Scan for the cell matching the given text and deliver its (x, y) coordinate at center. 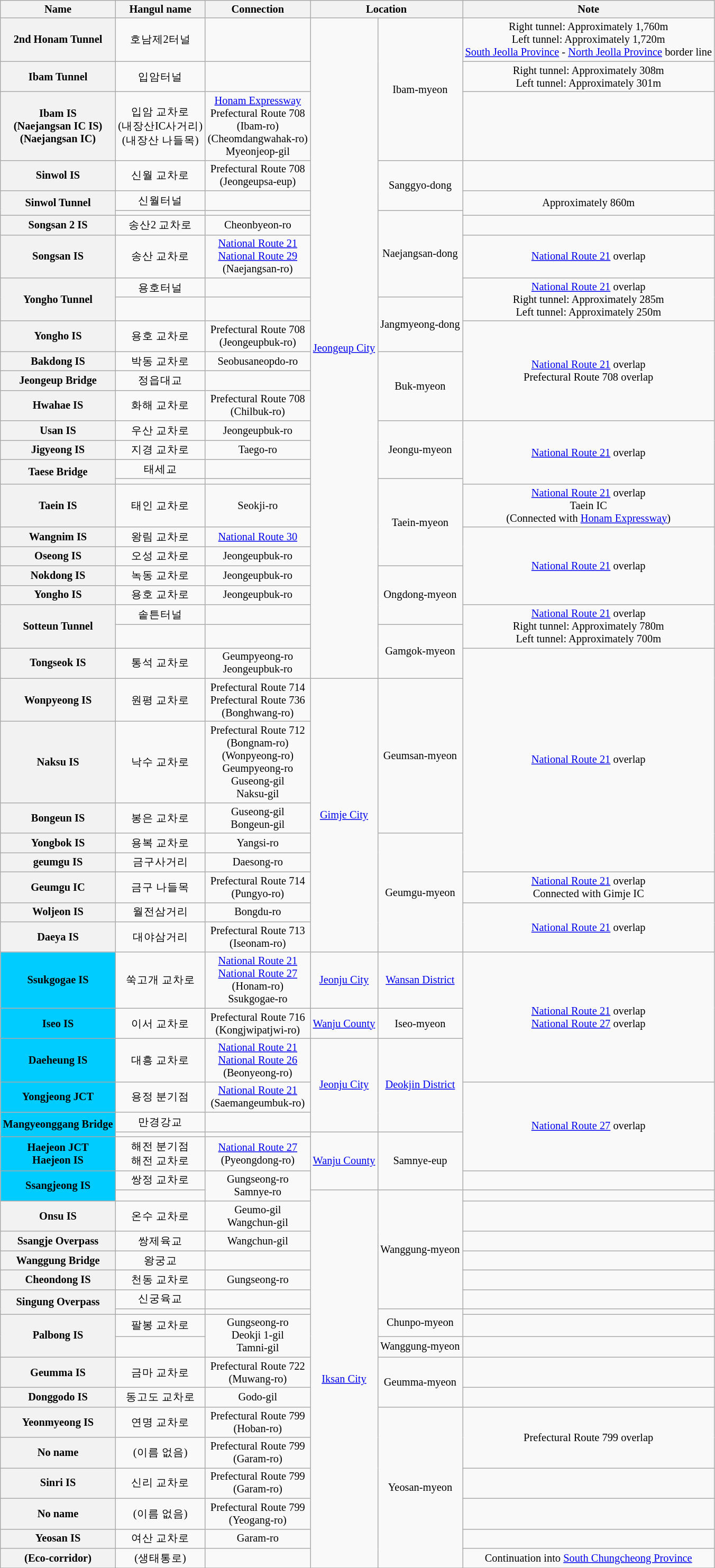
Geumpyeong-roJeongeupbuk-ro (258, 663)
Cheonbyeon-ro (258, 225)
Approximately 860m (589, 203)
Woljeon IS (58, 912)
Taein-myeon (420, 522)
Gungseong-roSamnye-ro (258, 1186)
Continuation into South Chungcheong Province (589, 1557)
Chunpo-myeon (420, 1323)
Prefectural Route 714Prefectural Route 736(Bonghwang-ro) (258, 700)
Garam-ro (258, 1538)
Jeongeup City (344, 348)
Geumgu IC (58, 887)
이서 교차로 (160, 1023)
Ibam-myeon (420, 89)
National Route 21 National Route 27(Honam-ro)Ssukgogae-ro (258, 980)
Wonpyeong IS (58, 700)
Prefectural Route 712(Bongnam-ro)(Wonpyeong-ro)Geumpyeong-roGuseong-gilNaksu-gil (258, 762)
Daeheung IS (58, 1060)
Iseo IS (58, 1023)
Connection (258, 9)
Sinwol Tunnel (58, 203)
Taego-ro (258, 449)
Ibam IS(Naejangsan IC IS)(Naejangsan IC) (58, 126)
천동 교차로 (160, 1279)
입암터널 (160, 77)
Geumsan-myeon (420, 756)
Jigyeong IS (58, 449)
왕궁교 (160, 1260)
Jangmyeong-dong (420, 325)
Hangul name (160, 9)
송산 교차로 (160, 256)
Geumma-myeon (420, 1382)
Prefectural Route 708(Jeongeupbuk-ro) (258, 336)
Bongdu-ro (258, 912)
Yeosan IS (58, 1538)
National Route 27(Pyeongdong-ro) (258, 1154)
Hwahae IS (58, 405)
National Route 21 overlapRight tunnel: Approximately 780mLeft tunnel: Approximately 700m (589, 626)
Ibam Tunnel (58, 77)
온수 교차로 (160, 1216)
Honam ExpresswayPrefectural Route 708(Ibam-ro)(Cheomdangwahak-ro)Myeonjeop-gil (258, 126)
신리 교차로 (160, 1483)
Taese Bridge (58, 472)
원평 교차로 (160, 700)
호남제2터널 (160, 40)
Wansan District (420, 980)
Sanggyo-dong (420, 185)
Ongdong-myeon (420, 595)
Bongeun IS (58, 818)
솥튼터널 (160, 614)
Seokji-ro (258, 505)
Haejeon JCTHaejeon IS (58, 1154)
geumgu IS (58, 862)
Nokdong IS (58, 575)
Yongho Tunnel (58, 299)
National Route 21 National Route 26(Beonyeong-ro) (258, 1060)
Singung Overpass (58, 1302)
우산 교차로 (160, 430)
만경강교 (160, 1122)
입암 교차로(내장산IC사거리)(내장산 나들목) (160, 126)
박동 교차로 (160, 362)
봉은 교차로 (160, 818)
National Route 21 National Route 29(Naejangsan-ro) (258, 256)
Right tunnel: Approximately 1,760mLeft tunnel: Approximately 1,720mSouth Jeolla Province - North Jeolla Province border line (589, 40)
National Route 21(Saemangeumbuk-ro) (258, 1097)
오성 교차로 (160, 556)
Sotteun Tunnel (58, 626)
(Eco-corridor) (58, 1557)
해전 분기점해전 교차로 (160, 1154)
Location (387, 9)
송산2 교차로 (160, 225)
Name (58, 9)
쌍제육교 (160, 1241)
팔봉 교차로 (160, 1325)
월전삼거리 (160, 912)
화해 교차로 (160, 405)
Iseo-myeon (420, 1023)
Usan IS (58, 430)
Seobusaneopdo-ro (258, 362)
National Route 21 overlapConnected with Gimje IC (589, 887)
Prefectural Route 708(Jeongeupsa-eup) (258, 176)
Right tunnel: Approximately 308mLeft tunnel: Approximately 301m (589, 77)
Wanggung Bridge (58, 1260)
National Route 21 overlapNational Route 27 overlap (589, 1017)
Sinwol IS (58, 176)
National Route 21 overlapTaein IC(Connected with Honam Expressway) (589, 505)
Geumo-gilWangchun-gil (258, 1216)
Jeongu-myeon (420, 450)
Prefectural Route 713(Iseonam-ro) (258, 937)
National Route 21 overlapPrefectural Route 708 overlap (589, 371)
Geumma IS (58, 1372)
Prefectural Route 799(Hoban-ro) (258, 1422)
Yangsi-ro (258, 843)
Wangchun-gil (258, 1241)
Prefectural Route 708(Chilbuk-ro) (258, 405)
Naksu IS (58, 762)
쑥고개 교차로 (160, 980)
녹동 교차로 (160, 575)
태세교 (160, 469)
Daeya IS (58, 937)
Ssukgogae IS (58, 980)
왕림 교차로 (160, 537)
Daesong-ro (258, 862)
통석 교차로 (160, 663)
Songsan IS (58, 256)
Gungseong-ro (258, 1279)
National Route 21 overlapRight tunnel: Approximately 285mLeft tunnel: Approximately 250m (589, 299)
금구사거리 (160, 862)
2nd Honam Tunnel (58, 40)
Guseong-gilBongeun-gil (258, 818)
Jeongeup Bridge (58, 381)
Bakdong IS (58, 362)
Sinri IS (58, 1483)
Yongjeong JCT (58, 1097)
National Route 30 (258, 537)
정읍대교 (160, 381)
Deokjin District (420, 1085)
Mangyeonggang Bridge (58, 1124)
Yeosan-myeon (420, 1487)
Buk-myeon (420, 386)
National Route 27 overlap (589, 1126)
Taein IS (58, 505)
Yongbok IS (58, 843)
Oseong IS (58, 556)
Naejangsan-dong (420, 254)
Ssangjeong IS (58, 1186)
(생태통로) (160, 1557)
동고도 교차로 (160, 1397)
신월터널 (160, 201)
낙수 교차로 (160, 762)
Iksan City (344, 1379)
Palbong IS (58, 1335)
용호터널 (160, 288)
쌍정 교차로 (160, 1180)
금구 나들목 (160, 887)
Prefectural Route 714(Pungyo-ro) (258, 887)
대야삼거리 (160, 937)
여산 교차로 (160, 1538)
Gimje City (344, 815)
Cheondong IS (58, 1279)
Wangnim IS (58, 537)
Godo-gil (258, 1397)
연명 교차로 (160, 1422)
Onsu IS (58, 1216)
신월 교차로 (160, 176)
Ssangje Overpass (58, 1241)
용정 분기점 (160, 1097)
Prefectural Route 799(Yeogang-ro) (258, 1514)
Prefectural Route 799 overlap (589, 1437)
Songsan 2 IS (58, 225)
Prefectural Route 722(Muwang-ro) (258, 1372)
Gungseong-roDeokji 1-gilTamni-gil (258, 1335)
Gamgok-myeon (420, 651)
Tongseok IS (58, 663)
Note (589, 9)
태인 교차로 (160, 505)
용복 교차로 (160, 843)
Geumgu-myeon (420, 892)
Prefectural Route 716(Kongjwipatjwi-ro) (258, 1023)
신궁육교 (160, 1299)
Samnye-eup (420, 1160)
지경 교차로 (160, 449)
금마 교차로 (160, 1372)
Donggodo IS (58, 1397)
Yeonmyeong IS (58, 1422)
대흥 교차로 (160, 1060)
